Scan for the cell matching the given text and deliver its (x, y) coordinate at center. 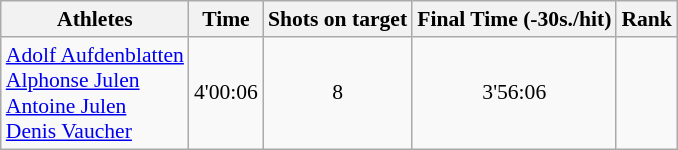
3'56:06 (514, 93)
Rank (646, 19)
Athletes (95, 19)
4'00:06 (226, 93)
Final Time (-30s./hit) (514, 19)
Time (226, 19)
8 (338, 93)
Adolf AufdenblattenAlphonse JulenAntoine JulenDenis Vaucher (95, 93)
Shots on target (338, 19)
